Return the (X, Y) coordinate for the center point of the cell that contains the specified text.  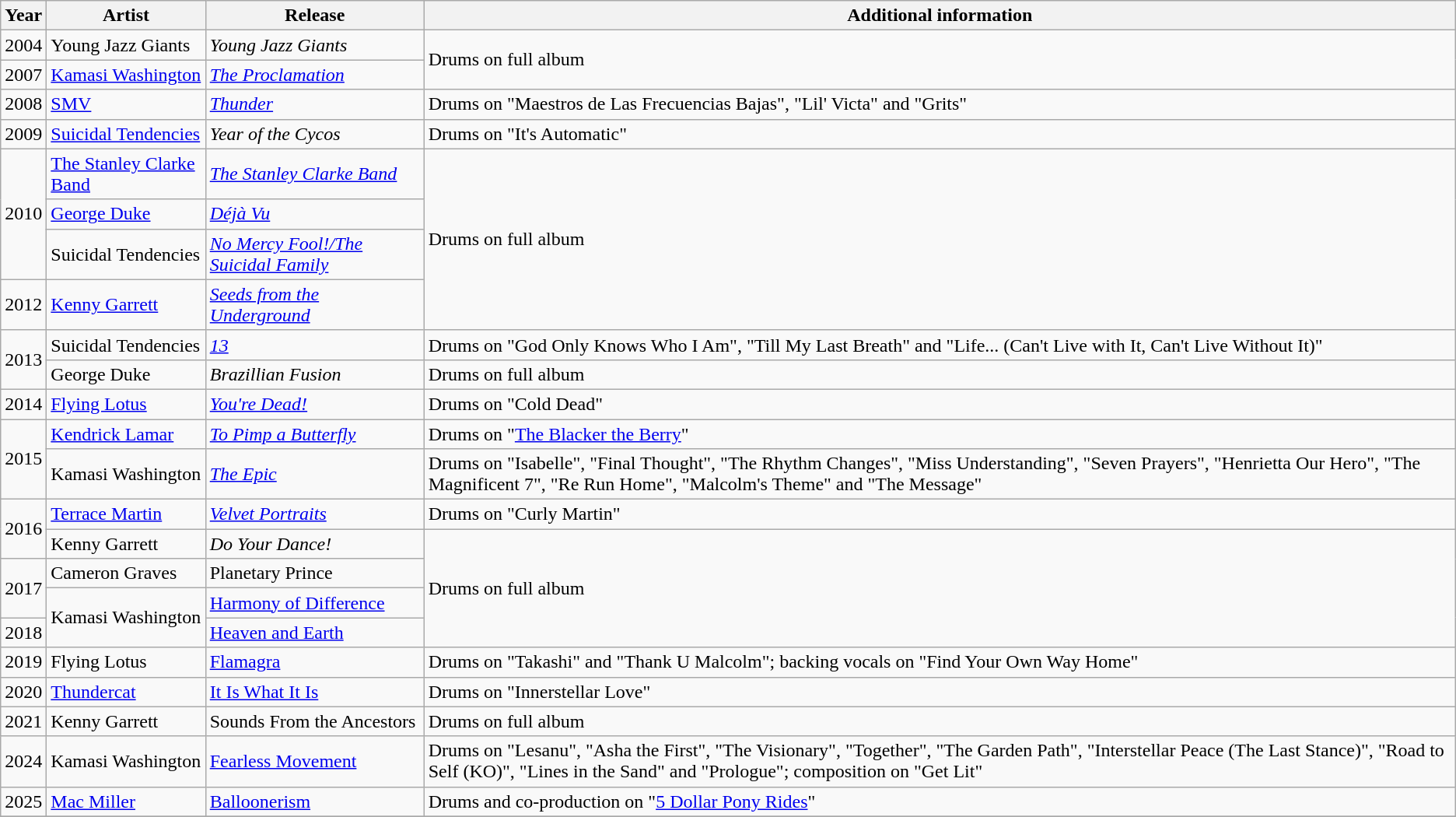
Sounds From the Ancestors (314, 721)
Drums on "Cold Dead" (940, 404)
2007 (23, 75)
The Proclamation (314, 75)
Drums and co-production on "5 Dollar Pony Rides" (940, 801)
Drums on "Innerstellar Love" (940, 692)
Mac Miller (126, 801)
Drums on "God Only Knows Who I Am", "Till My Last Breath" and "Life... (Can't Live with It, Can't Live Without It)" (940, 345)
Cameron Graves (126, 573)
Drums on "The Blacker the Berry" (940, 433)
2008 (23, 104)
2024 (23, 761)
Drums on "Curly Martin" (940, 514)
2015 (23, 459)
2016 (23, 529)
Brazillian Fusion (314, 374)
Velvet Portraits (314, 514)
Thundercat (126, 692)
13 (314, 345)
2025 (23, 801)
Drums on "Takashi" and "Thank U Malcolm"; backing vocals on "Find Your Own Way Home" (940, 662)
It Is What It Is (314, 692)
2010 (23, 214)
Artist (126, 16)
2017 (23, 588)
2018 (23, 633)
To Pimp a Butterfly (314, 433)
Release (314, 16)
2014 (23, 404)
Thunder (314, 104)
Year (23, 16)
Year of the Cycos (314, 134)
Kendrick Lamar (126, 433)
The Epic (314, 475)
Planetary Prince (314, 573)
Terrace Martin (126, 514)
Do Your Dance! (314, 544)
2009 (23, 134)
Flamagra (314, 662)
You're Dead! (314, 404)
Heaven and Earth (314, 633)
Drums on "Maestros de Las Frecuencias Bajas", "Lil' Victa" and "Grits" (940, 104)
Balloonerism (314, 801)
2004 (23, 45)
2021 (23, 721)
Seeds from the Underground (314, 305)
2013 (23, 359)
2019 (23, 662)
Drums on "It's Automatic" (940, 134)
Additional information (940, 16)
Déjà Vu (314, 214)
2020 (23, 692)
2012 (23, 305)
Harmony of Difference (314, 603)
SMV (126, 104)
No Mercy Fool!/The Suicidal Family (314, 254)
Fearless Movement (314, 761)
